Identify which cell holds the provided text, then report its (x, y) central coordinate. 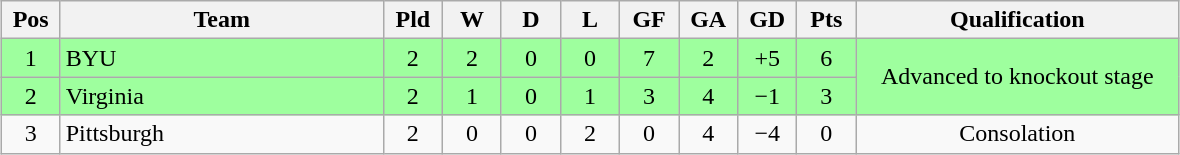
6 (826, 58)
Qualification (1018, 20)
D (530, 20)
Consolation (1018, 134)
−4 (768, 134)
+5 (768, 58)
Pld (412, 20)
Pts (826, 20)
GD (768, 20)
GF (650, 20)
Advanced to knockout stage (1018, 77)
BYU (222, 58)
7 (650, 58)
L (590, 20)
W (472, 20)
GA (708, 20)
Pos (30, 20)
Virginia (222, 96)
−1 (768, 96)
Pittsburgh (222, 134)
Team (222, 20)
